Return [x, y] of the center of cell containing provided text 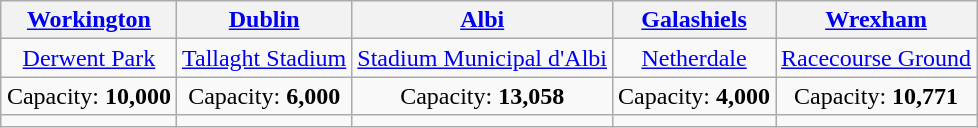
Racecourse Ground [876, 58]
Albi [482, 20]
Capacity: 10,000 [88, 96]
Capacity: 4,000 [694, 96]
Wrexham [876, 20]
Capacity: 13,058 [482, 96]
Dublin [264, 20]
Workington [88, 20]
Capacity: 10,771 [876, 96]
Netherdale [694, 58]
Tallaght Stadium [264, 58]
Galashiels [694, 20]
Capacity: 6,000 [264, 96]
Derwent Park [88, 58]
Stadium Municipal d'Albi [482, 58]
